Pinpoint the cell where the given text exists, returning its (X, Y) midpoint coordinate. 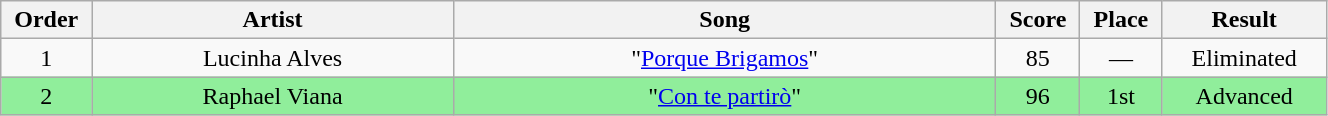
2 (46, 96)
"Porque Brigamos" (724, 58)
85 (1038, 58)
1st (1121, 96)
1 (46, 58)
Advanced (1244, 96)
Lucinha Alves (273, 58)
Order (46, 20)
Eliminated (1244, 58)
Song (724, 20)
Result (1244, 20)
Artist (273, 20)
"Con te partirò" (724, 96)
— (1121, 58)
Place (1121, 20)
96 (1038, 96)
Raphael Viana (273, 96)
Score (1038, 20)
